Return the [x, y] coordinate for the center point of the cell that contains the specified text.  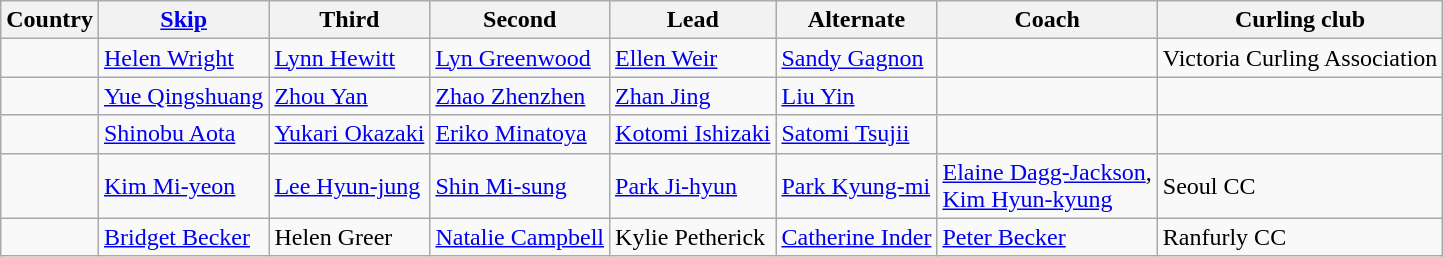
Country [50, 20]
Liu Yin [856, 96]
Kim Mi-yeon [183, 186]
Peter Becker [1047, 237]
Natalie Campbell [520, 237]
Helen Wright [183, 58]
Lead [693, 20]
Lynn Hewitt [350, 58]
Lee Hyun-jung [350, 186]
Seoul CC [1300, 186]
Park Kyung-mi [856, 186]
Zhou Yan [350, 96]
Eriko Minatoya [520, 134]
Satomi Tsujii [856, 134]
Zhao Zhenzhen [520, 96]
Bridget Becker [183, 237]
Park Ji-hyun [693, 186]
Lyn Greenwood [520, 58]
Kotomi Ishizaki [693, 134]
Curling club [1300, 20]
Third [350, 20]
Yukari Okazaki [350, 134]
Coach [1047, 20]
Shinobu Aota [183, 134]
Ranfurly CC [1300, 237]
Alternate [856, 20]
Ellen Weir [693, 58]
Skip [183, 20]
Elaine Dagg-Jackson,Kim Hyun-kyung [1047, 186]
Zhan Jing [693, 96]
Helen Greer [350, 237]
Victoria Curling Association [1300, 58]
Shin Mi-sung [520, 186]
Catherine Inder [856, 237]
Second [520, 20]
Kylie Petherick [693, 237]
Sandy Gagnon [856, 58]
Yue Qingshuang [183, 96]
